For the text-containing cell, return its midpoint in (x, y) coordinate format. 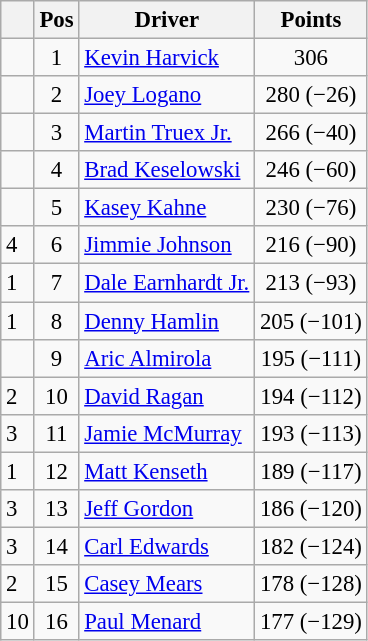
194 (−112) (312, 396)
177 (−129) (312, 621)
Carl Edwards (167, 546)
186 (−120) (312, 509)
Driver (167, 20)
Jimmie Johnson (167, 245)
195 (−111) (312, 358)
David Ragan (167, 396)
14 (56, 546)
9 (56, 358)
189 (−117) (312, 471)
Jeff Gordon (167, 509)
306 (312, 58)
280 (−26) (312, 95)
266 (−40) (312, 133)
193 (−113) (312, 433)
182 (−124) (312, 546)
11 (56, 433)
Points (312, 20)
5 (56, 208)
13 (56, 509)
15 (56, 584)
7 (56, 283)
Dale Earnhardt Jr. (167, 283)
8 (56, 321)
178 (−128) (312, 584)
213 (−93) (312, 283)
12 (56, 471)
Denny Hamlin (167, 321)
Matt Kenseth (167, 471)
Joey Logano (167, 95)
Kasey Kahne (167, 208)
Paul Menard (167, 621)
216 (−90) (312, 245)
230 (−76) (312, 208)
Aric Almirola (167, 358)
246 (−60) (312, 170)
Kevin Harvick (167, 58)
Brad Keselowski (167, 170)
Casey Mears (167, 584)
Pos (56, 20)
Martin Truex Jr. (167, 133)
16 (56, 621)
6 (56, 245)
Jamie McMurray (167, 433)
205 (−101) (312, 321)
